Search for the cell housing the specified text and yield its [x, y] center coordinate. 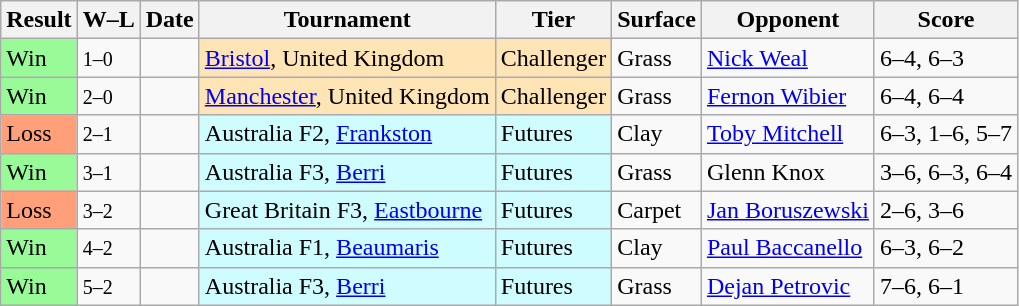
Carpet [657, 210]
Tournament [347, 20]
7–6, 6–1 [946, 286]
Nick Weal [788, 58]
Australia F2, Frankston [347, 134]
Score [946, 20]
Date [170, 20]
Result [39, 20]
Surface [657, 20]
Australia F1, Beaumaris [347, 248]
5–2 [108, 286]
Great Britain F3, Eastbourne [347, 210]
Opponent [788, 20]
Tier [553, 20]
6–3, 1–6, 5–7 [946, 134]
2–1 [108, 134]
4–2 [108, 248]
2–0 [108, 96]
Jan Boruszewski [788, 210]
2–6, 3–6 [946, 210]
Manchester, United Kingdom [347, 96]
3–1 [108, 172]
Bristol, United Kingdom [347, 58]
6–4, 6–3 [946, 58]
Fernon Wibier [788, 96]
3–6, 6–3, 6–4 [946, 172]
3–2 [108, 210]
6–3, 6–2 [946, 248]
Toby Mitchell [788, 134]
Dejan Petrovic [788, 286]
Glenn Knox [788, 172]
Paul Baccanello [788, 248]
6–4, 6–4 [946, 96]
1–0 [108, 58]
W–L [108, 20]
